Extract the [X, Y] coordinate from the center of the cell holding the provided text.  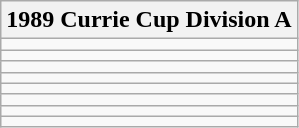
1989 Currie Cup Division A [149, 20]
